Detect which cell encompasses the target text, then output its [x, y] center coordinate. 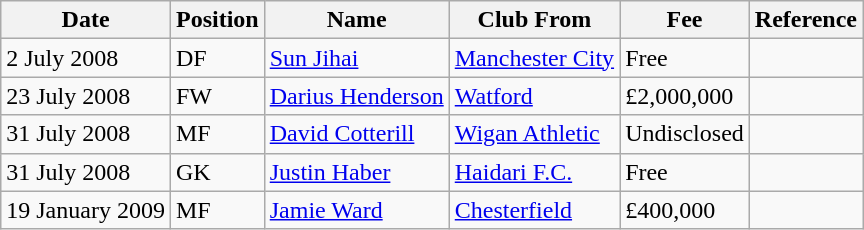
Name [356, 20]
Undisclosed [685, 134]
£2,000,000 [685, 96]
2 July 2008 [86, 58]
Jamie Ward [356, 210]
Date [86, 20]
FW [217, 96]
Manchester City [534, 58]
19 January 2009 [86, 210]
Fee [685, 20]
Haidari F.C. [534, 172]
Darius Henderson [356, 96]
Justin Haber [356, 172]
Position [217, 20]
Watford [534, 96]
Club From [534, 20]
Wigan Athletic [534, 134]
David Cotterill [356, 134]
GK [217, 172]
Chesterfield [534, 210]
23 July 2008 [86, 96]
£400,000 [685, 210]
Sun Jihai [356, 58]
DF [217, 58]
Reference [806, 20]
